Determine the [X, Y] coordinate at the center of the cell enclosing the given text.  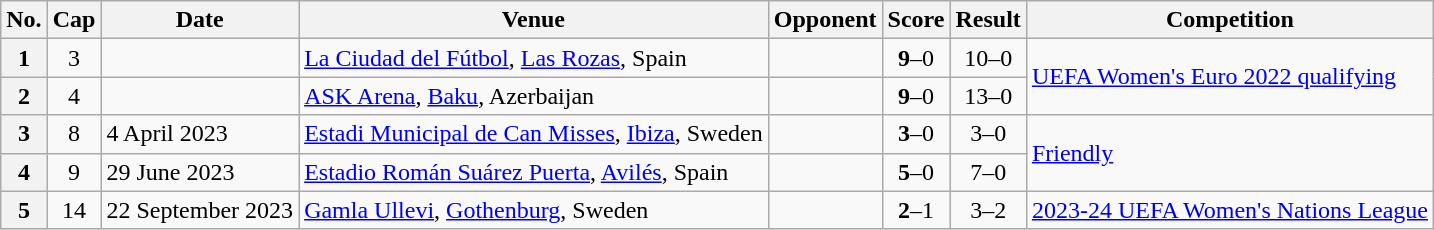
Cap [74, 20]
Opponent [825, 20]
22 September 2023 [200, 210]
ASK Arena, Baku, Azerbaijan [534, 96]
29 June 2023 [200, 172]
13–0 [988, 96]
14 [74, 210]
2 [24, 96]
9 [74, 172]
3–2 [988, 210]
Estadio Román Suárez Puerta, Avilés, Spain [534, 172]
Date [200, 20]
5–0 [916, 172]
2023-24 UEFA Women's Nations League [1230, 210]
Result [988, 20]
UEFA Women's Euro 2022 qualifying [1230, 77]
1 [24, 58]
Estadi Municipal de Can Misses, Ibiza, Sweden [534, 134]
2–1 [916, 210]
10–0 [988, 58]
No. [24, 20]
La Ciudad del Fútbol, Las Rozas, Spain [534, 58]
Venue [534, 20]
7–0 [988, 172]
Score [916, 20]
Competition [1230, 20]
Friendly [1230, 153]
8 [74, 134]
Gamla Ullevi, Gothenburg, Sweden [534, 210]
5 [24, 210]
4 April 2023 [200, 134]
